Scan for the cell matching the given text and deliver its (X, Y) coordinate at center. 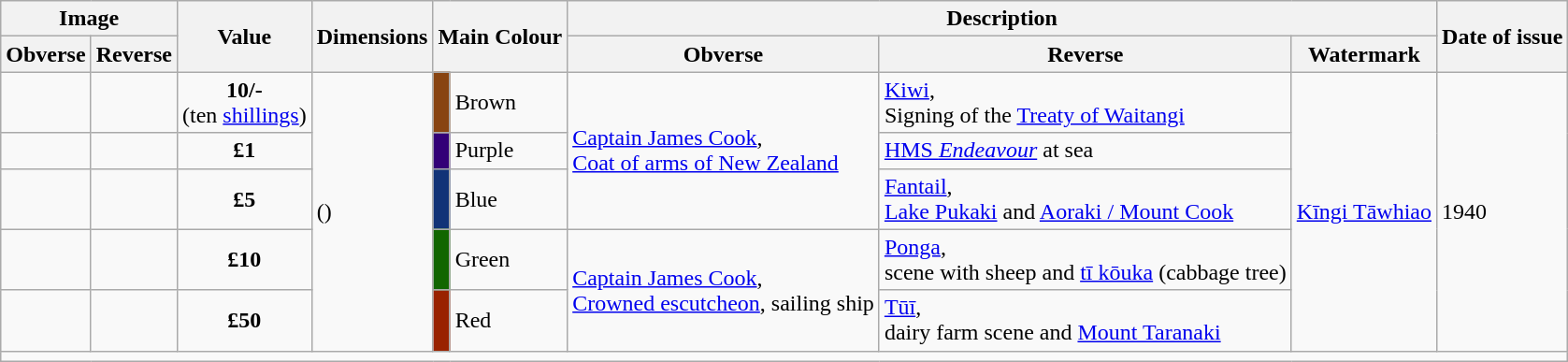
Date of issue (1503, 36)
Brown (509, 103)
Kiwi, Signing of the Treaty of Waitangi (1085, 103)
Green (509, 260)
Kīngi Tāwhiao (1363, 211)
Captain James Cook, Coat of arms of New Zealand (724, 151)
£10 (244, 260)
Dimensions (372, 36)
Description (1002, 19)
Fantail, Lake Pukaki and Aoraki / Mount Cook (1085, 198)
Blue (509, 198)
() (372, 211)
Value (244, 36)
Tūī, dairy farm scene and Mount Taranaki (1085, 320)
1940 (1503, 211)
£5 (244, 198)
Ponga, scene with sheep and tī kōuka (cabbage tree) (1085, 260)
10/- (ten shillings) (244, 103)
HMS Endeavour at sea (1085, 151)
£50 (244, 320)
Main Colour (500, 36)
Purple (509, 151)
Red (509, 320)
Image (90, 19)
Watermark (1363, 54)
Captain James Cook, Crowned escutcheon, sailing ship (724, 290)
£1 (244, 151)
